Locate the cell with the specified text and output its (X, Y) center coordinate. 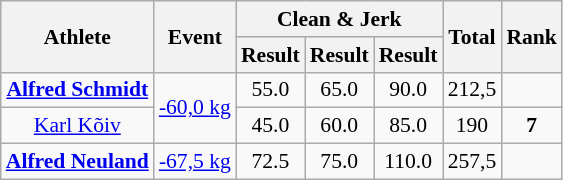
-60,0 kg (195, 108)
60.0 (340, 126)
257,5 (472, 162)
7 (532, 126)
Karl Kõiv (78, 126)
Total (472, 36)
72.5 (270, 162)
55.0 (270, 90)
Alfred Schmidt (78, 90)
110.0 (408, 162)
Rank (532, 36)
Alfred Neuland (78, 162)
Event (195, 36)
90.0 (408, 90)
75.0 (340, 162)
190 (472, 126)
212,5 (472, 90)
-67,5 kg (195, 162)
65.0 (340, 90)
85.0 (408, 126)
45.0 (270, 126)
Clean & Jerk (340, 19)
Athlete (78, 36)
